Search for the cell housing the specified text and yield its [X, Y] center coordinate. 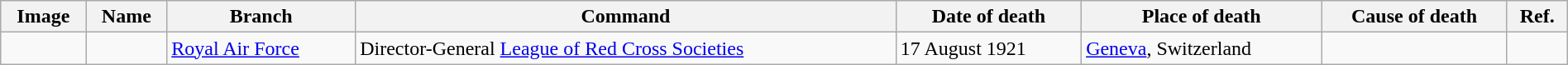
Branch [261, 17]
Date of death [988, 17]
Image [43, 17]
Name [127, 17]
Ref. [1537, 17]
Place of death [1202, 17]
17 August 1921 [988, 48]
Geneva, Switzerland [1202, 48]
Command [626, 17]
Cause of death [1414, 17]
Royal Air Force [261, 48]
Director-General League of Red Cross Societies [626, 48]
